Search for the cell housing the specified text and yield its (X, Y) center coordinate. 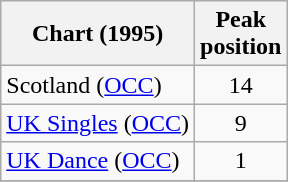
9 (241, 123)
1 (241, 161)
14 (241, 85)
UK Singles (OCC) (98, 123)
Chart (1995) (98, 34)
Scotland (OCC) (98, 85)
Peakposition (241, 34)
UK Dance (OCC) (98, 161)
